From the cell containing the given text, extract its center point as (x, y) coordinate. 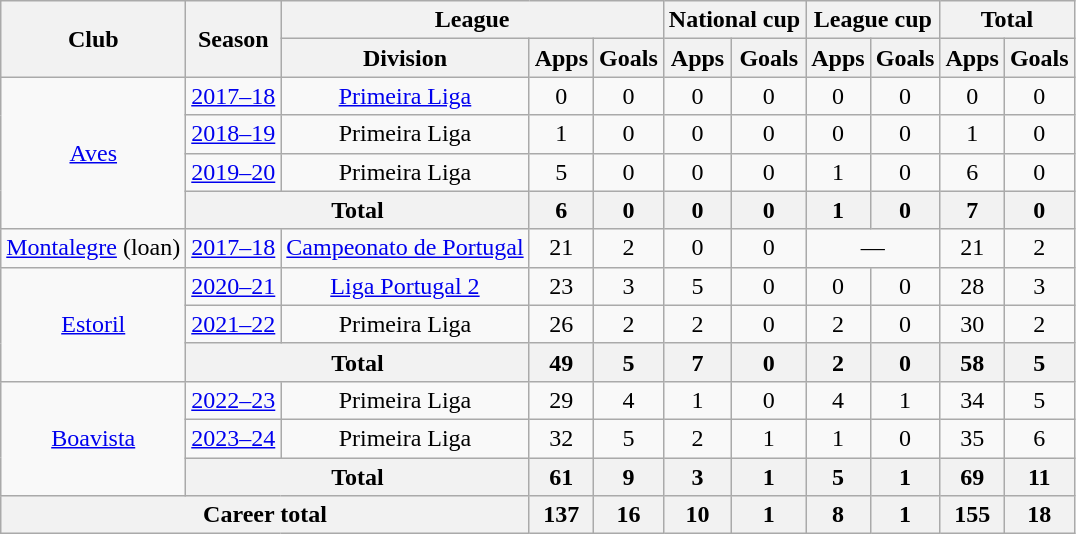
137 (561, 515)
8 (838, 515)
Estoril (94, 324)
National cup (734, 20)
Boavista (94, 438)
2020–21 (234, 286)
Aves (94, 153)
49 (561, 362)
2022–23 (234, 400)
2019–20 (234, 172)
26 (561, 324)
23 (561, 286)
2018–19 (234, 134)
29 (561, 400)
League (472, 20)
2023–24 (234, 438)
16 (629, 515)
32 (561, 438)
Club (94, 39)
69 (972, 477)
Liga Portugal 2 (405, 286)
Campeonato de Portugal (405, 248)
18 (1039, 515)
28 (972, 286)
9 (629, 477)
10 (697, 515)
2021–22 (234, 324)
11 (1039, 477)
30 (972, 324)
35 (972, 438)
34 (972, 400)
— (873, 248)
155 (972, 515)
Season (234, 39)
Montalegre (loan) (94, 248)
58 (972, 362)
Career total (265, 515)
Division (405, 58)
League cup (873, 20)
61 (561, 477)
